Detect which cell encompasses the target text, then output its [X, Y] center coordinate. 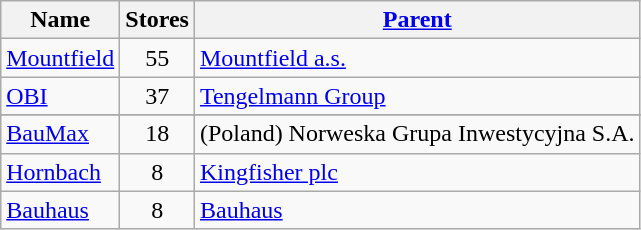
Parent [417, 20]
37 [158, 96]
(Poland) Norweska Grupa Inwestycyjna S.A. [417, 134]
Mountfield a.s. [417, 58]
Kingfisher plc [417, 172]
BauMax [60, 134]
Hornbach [60, 172]
55 [158, 58]
18 [158, 134]
Stores [158, 20]
Name [60, 20]
Tengelmann Group [417, 96]
Mountfield [60, 58]
OBI [60, 96]
